Pinpoint the cell where the given text exists, returning its [x, y] midpoint coordinate. 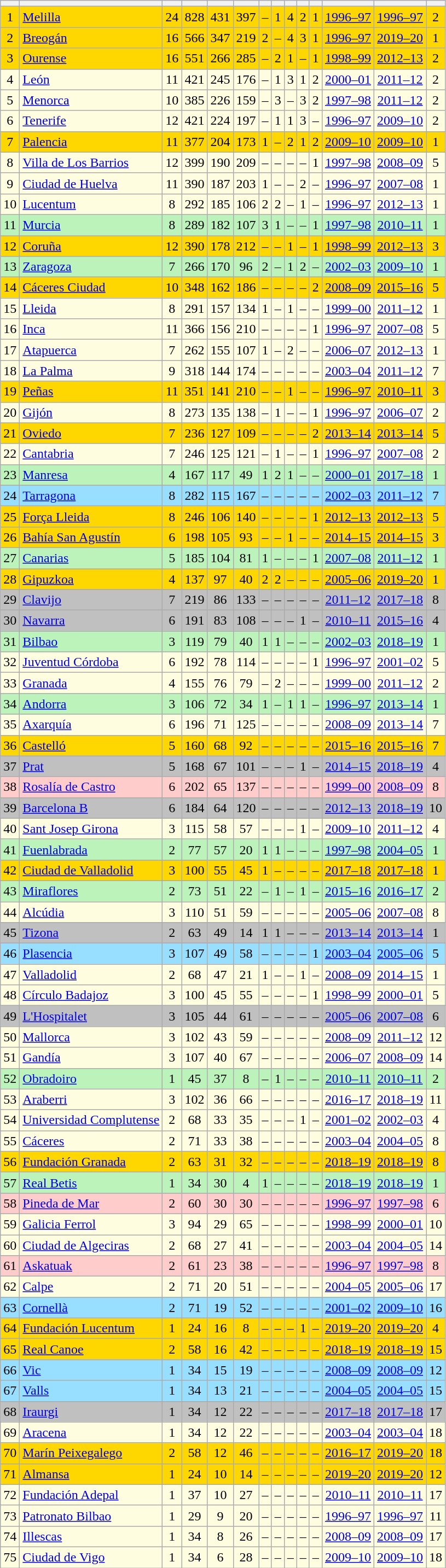
Círculo Badajoz [91, 995]
Plasencia [91, 954]
366 [195, 329]
Real Canoe [91, 1349]
Cáceres Ciudad [91, 288]
74 [10, 1536]
93 [246, 537]
196 [195, 725]
Calpe [91, 1287]
351 [195, 392]
Alcúdia [91, 912]
Bilbao [91, 642]
Fundación Lucentum [91, 1328]
Oviedo [91, 433]
347 [220, 38]
Zaragoza [91, 267]
Barcelona B [91, 808]
Coruña [91, 246]
96 [246, 267]
Tarragona [91, 496]
138 [246, 412]
197 [246, 121]
348 [195, 288]
Fundación Adepal [91, 1495]
86 [220, 600]
Lucentum [91, 204]
Villa de Los Barrios [91, 162]
Gandía [91, 1058]
385 [195, 100]
198 [195, 537]
Lleida [91, 308]
182 [220, 225]
56 [10, 1162]
Vic [91, 1370]
828 [195, 17]
399 [195, 162]
273 [195, 412]
236 [195, 433]
Força Lleida [91, 516]
119 [195, 642]
Real Betis [91, 1182]
Inca [91, 329]
245 [220, 79]
Sant Josep Girona [91, 829]
170 [220, 267]
Melilla [91, 17]
83 [220, 621]
54 [10, 1120]
114 [246, 662]
Tenerife [91, 121]
121 [246, 454]
203 [246, 183]
Cornellà [91, 1308]
Juventud Córdoba [91, 662]
173 [246, 142]
25 [10, 516]
282 [195, 496]
101 [246, 766]
204 [220, 142]
184 [195, 808]
81 [246, 558]
117 [220, 475]
162 [220, 288]
39 [10, 808]
L'Hospitalet [91, 1016]
Clavijo [91, 600]
192 [195, 662]
Fuenlabrada [91, 849]
Murcia [91, 225]
97 [220, 579]
291 [195, 308]
Patronato Bilbao [91, 1515]
157 [220, 308]
75 [10, 1557]
Ciudad de Vigo [91, 1557]
Gipuzkoa [91, 579]
318 [195, 371]
127 [220, 433]
Cantabria [91, 454]
50 [10, 1037]
Fundación Granada [91, 1162]
77 [195, 849]
Valls [91, 1391]
551 [195, 59]
Pineda de Mar [91, 1203]
Aracena [91, 1432]
Palencia [91, 142]
292 [195, 204]
397 [246, 17]
140 [246, 516]
174 [246, 371]
431 [220, 17]
Granada [91, 683]
62 [10, 1287]
Breogán [91, 38]
69 [10, 1432]
48 [10, 995]
262 [195, 350]
Valladolid [91, 975]
109 [246, 433]
Gijón [91, 412]
Galicia Ferrol [91, 1224]
160 [195, 745]
Illescas [91, 1536]
Mallorca [91, 1037]
70 [10, 1453]
144 [220, 371]
Almansa [91, 1474]
94 [195, 1224]
168 [195, 766]
Bahía San Agustín [91, 537]
190 [220, 162]
104 [220, 558]
141 [220, 392]
156 [220, 329]
135 [220, 412]
Ourense [91, 59]
186 [246, 288]
377 [195, 142]
176 [246, 79]
Navarra [91, 621]
Rosalía de Castro [91, 787]
53 [10, 1099]
108 [246, 621]
120 [246, 808]
212 [246, 246]
191 [195, 621]
Peñas [91, 392]
Prat [91, 766]
134 [246, 308]
202 [195, 787]
La Palma [91, 371]
Askatuak [91, 1266]
Manresa [91, 475]
Marín Peixegalego [91, 1453]
566 [195, 38]
León [91, 79]
Universidad Complutense [91, 1120]
226 [220, 100]
78 [220, 662]
Cáceres [91, 1141]
Araberri [91, 1099]
92 [246, 745]
76 [220, 683]
Canarias [91, 558]
285 [246, 59]
133 [246, 600]
178 [220, 246]
Atapuerca [91, 350]
Ciudad de Valladolid [91, 870]
Tizona [91, 933]
209 [246, 162]
Miraflores [91, 891]
Iraurgi [91, 1412]
224 [220, 121]
Menorca [91, 100]
289 [195, 225]
Obradoiro [91, 1079]
Ciudad de Huelva [91, 183]
110 [195, 912]
Andorra [91, 704]
Castelló [91, 745]
Axarquía [91, 725]
159 [246, 100]
187 [220, 183]
Ciudad de Algeciras [91, 1245]
